Identify which cell holds the provided text, then report its (x, y) central coordinate. 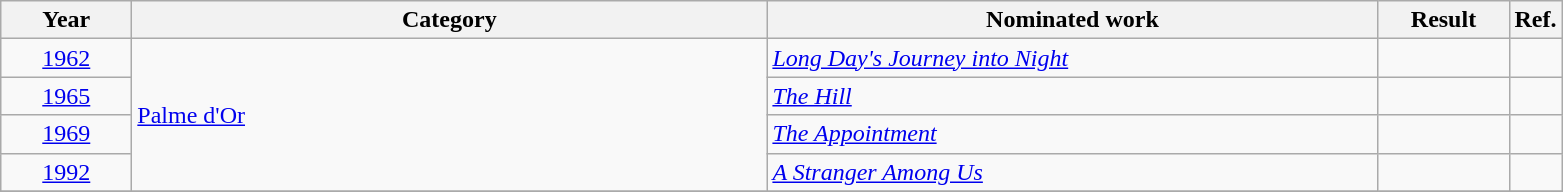
Ref. (1536, 20)
1962 (66, 58)
The Hill (1072, 96)
Result (1444, 20)
Palme d'Or (450, 115)
1992 (66, 172)
A Stranger Among Us (1072, 172)
Category (450, 20)
Year (66, 20)
The Appointment (1072, 134)
Nominated work (1072, 20)
1969 (66, 134)
Long Day's Journey into Night (1072, 58)
1965 (66, 96)
